Capture the cell that displays the provided text and extract its (X, Y) central coordinate. 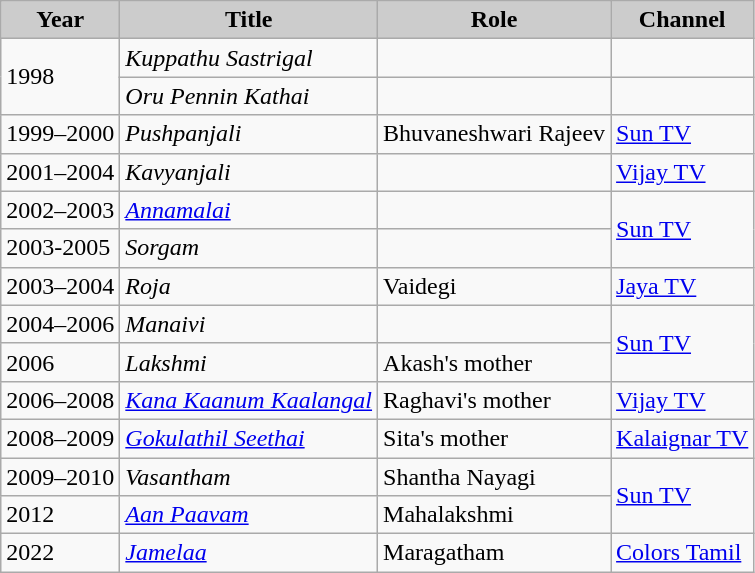
Annamalai (249, 210)
Roja (249, 286)
Sorgam (249, 248)
Sita's mother (494, 438)
2001–2004 (60, 172)
Maragatham (494, 553)
Jamelaa (249, 553)
2012 (60, 515)
2003-2005 (60, 248)
2008–2009 (60, 438)
Vaidegi (494, 286)
Channel (682, 20)
Raghavi's mother (494, 400)
2006–2008 (60, 400)
Gokulathil Seethai (249, 438)
2004–2006 (60, 324)
Aan Paavam (249, 515)
Jaya TV (682, 286)
Kuppathu Sastrigal (249, 58)
Oru Pennin Kathai (249, 96)
2022 (60, 553)
1998 (60, 77)
1999–2000 (60, 134)
Kana Kaanum Kaalangal (249, 400)
Year (60, 20)
Colors Tamil (682, 553)
2002–2003 (60, 210)
Manaivi (249, 324)
Pushpanjali (249, 134)
Shantha Nayagi (494, 477)
Akash's mother (494, 362)
Mahalakshmi (494, 515)
Vasantham (249, 477)
Lakshmi (249, 362)
Title (249, 20)
2003–2004 (60, 286)
2006 (60, 362)
Kavyanjali (249, 172)
Bhuvaneshwari Rajeev (494, 134)
Role (494, 20)
2009–2010 (60, 477)
Kalaignar TV (682, 438)
